For the text-containing cell, return its midpoint in [X, Y] coordinate format. 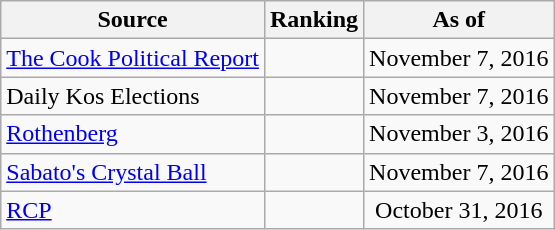
Ranking [314, 20]
The Cook Political Report [133, 58]
Daily Kos Elections [133, 96]
RCP [133, 210]
As of [459, 20]
Source [133, 20]
November 3, 2016 [459, 134]
Sabato's Crystal Ball [133, 172]
Rothenberg [133, 134]
October 31, 2016 [459, 210]
